Detect which cell encompasses the target text, then output its (x, y) center coordinate. 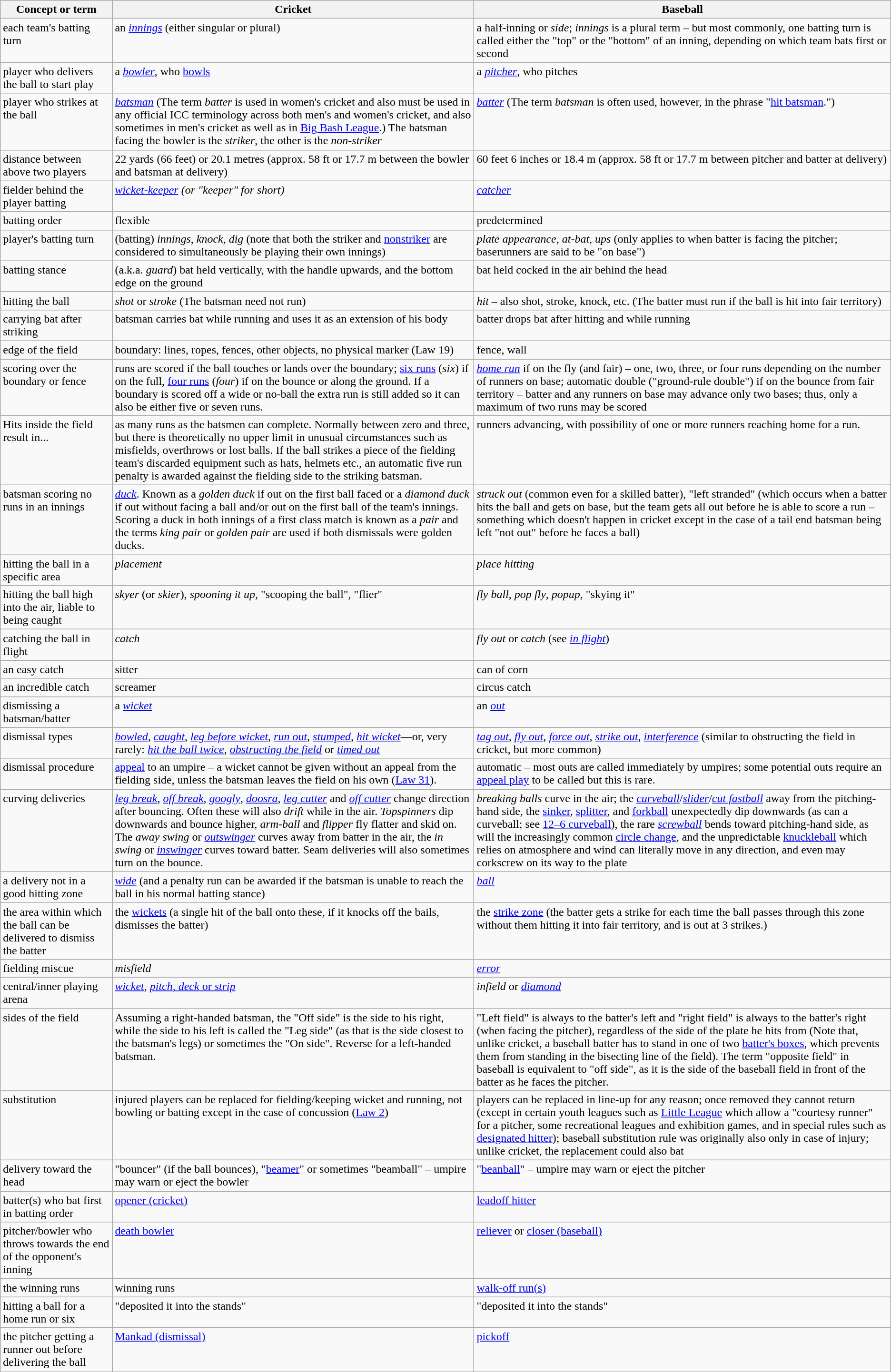
catcher (683, 196)
Concept or term (56, 10)
(batting) innings, knock, dig (note that both the striker and nonstriker are considered to simultaneously be playing their own innings) (293, 245)
fly out or catch (see in flight) (683, 645)
player who delivers the ball to start play (56, 78)
sides of the field (56, 1049)
scoring over the boundary or fence (56, 387)
place hitting (683, 570)
Cricket (293, 10)
hit – also shot, stroke, knock, etc. (The batter must run if the ball is hit into fair territory) (683, 301)
each team's batting turn (56, 40)
Baseball (683, 10)
can of corn (683, 669)
dismissal procedure (56, 774)
fielding miscue (56, 968)
dismissal types (56, 743)
an easy catch (56, 669)
an incredible catch (56, 687)
catching the ball in flight (56, 645)
flexible (293, 221)
batter (The term batsman is often used, however, in the phrase "hit batsman.") (683, 122)
automatic – most outs are called immediately by umpires; some potential outs require an appeal play to be called but this is rare. (683, 774)
error (683, 968)
an innings (either singular or plural) (293, 40)
carrying bat after striking (56, 325)
catch (293, 645)
"bouncer" (if the ball bounces), "beamer" or sometimes "beamball" – umpire may warn or eject the bowler (293, 1176)
fence, wall (683, 350)
a bowler, who bowls (293, 78)
placement (293, 570)
wicket-keeper (or "keeper" for short) (293, 196)
death bowler (293, 1250)
hitting the ball high into the air, liable to being caught (56, 608)
the wickets (a single hit of the ball onto these, if it knocks off the bails, dismisses the batter) (293, 931)
"beanball" – umpire may warn or eject the pitcher (683, 1176)
bat held cocked in the air behind the head (683, 276)
misfield (293, 968)
appeal to an umpire – a wicket cannot be given without an appeal from the fielding side, unless the batsman leaves the field on his own (Law 31). (293, 774)
fielder behind the player batting (56, 196)
the area within which the ball can be delivered to dismiss the batter (56, 931)
22 yards (66 feet) or 20.1 metres (approx. 58 ft or 17.7 m between the bowler and batsman at delivery) (293, 166)
hitting the ball in a specific area (56, 570)
plate appearance, at-bat, ups (only applies to when batter is facing the pitcher; baserunners are said to be "on base") (683, 245)
a delivery not in a good hitting zone (56, 887)
distance between above two players (56, 166)
hitting the ball (56, 301)
a pitcher, who pitches (683, 78)
shot or stroke (The batsman need not run) (293, 301)
predetermined (683, 221)
60 feet 6 inches or 18.4 m (approx. 58 ft or 17.7 m between pitcher and batter at delivery) (683, 166)
opener (cricket) (293, 1206)
delivery toward the head (56, 1176)
leadoff hitter (683, 1206)
screamer (293, 687)
the winning runs (56, 1288)
pickoff (683, 1350)
substitution (56, 1126)
Hits inside the field result in... (56, 451)
wicket, pitch, deck or strip (293, 992)
winning runs (293, 1288)
(a.k.a. guard) bat held vertically, with the handle upwards, and the bottom edge on the ground (293, 276)
sitter (293, 669)
batting stance (56, 276)
tag out, fly out, force out, strike out, interference (similar to obstructing the field in cricket, but more common) (683, 743)
infield or diamond (683, 992)
curving deliveries (56, 831)
runners advancing, with possibility of one or more runners reaching home for a run. (683, 451)
Mankad (dismissal) (293, 1350)
boundary: lines, ropes, fences, other objects, no physical marker (Law 19) (293, 350)
ball (683, 887)
injured players can be replaced for fielding/keeping wicket and running, not bowling or batting except in the case of concussion (Law 2) (293, 1126)
reliever or closer (baseball) (683, 1250)
central/inner playing arena (56, 992)
batsman scoring no runs in an innings (56, 520)
player who strikes at the ball (56, 122)
a wicket (293, 712)
dismissing a batsman/batter (56, 712)
circus catch (683, 687)
the pitcher getting a runner out before delivering the ball (56, 1350)
edge of the field (56, 350)
bowled, caught, leg before wicket, run out, stumped, hit wicket—or, very rarely: hit the ball twice, obstructing the field or timed out (293, 743)
skyer (or skier), spooning it up, "scooping the ball", "flier" (293, 608)
hitting a ball for a home run or six (56, 1312)
pitcher/bowler who throws towards the end of the opponent's inning (56, 1250)
batter(s) who bat first in batting order (56, 1206)
wide (and a penalty run can be awarded if the batsman is unable to reach the ball in his normal batting stance) (293, 887)
batsman carries bat while running and uses it as an extension of his body (293, 325)
walk-off run(s) (683, 1288)
batting order (56, 221)
fly ball, pop fly, popup, "skying it" (683, 608)
batter drops bat after hitting and while running (683, 325)
an out (683, 712)
player's batting turn (56, 245)
